Scan for the cell matching the given text and deliver its (x, y) coordinate at center. 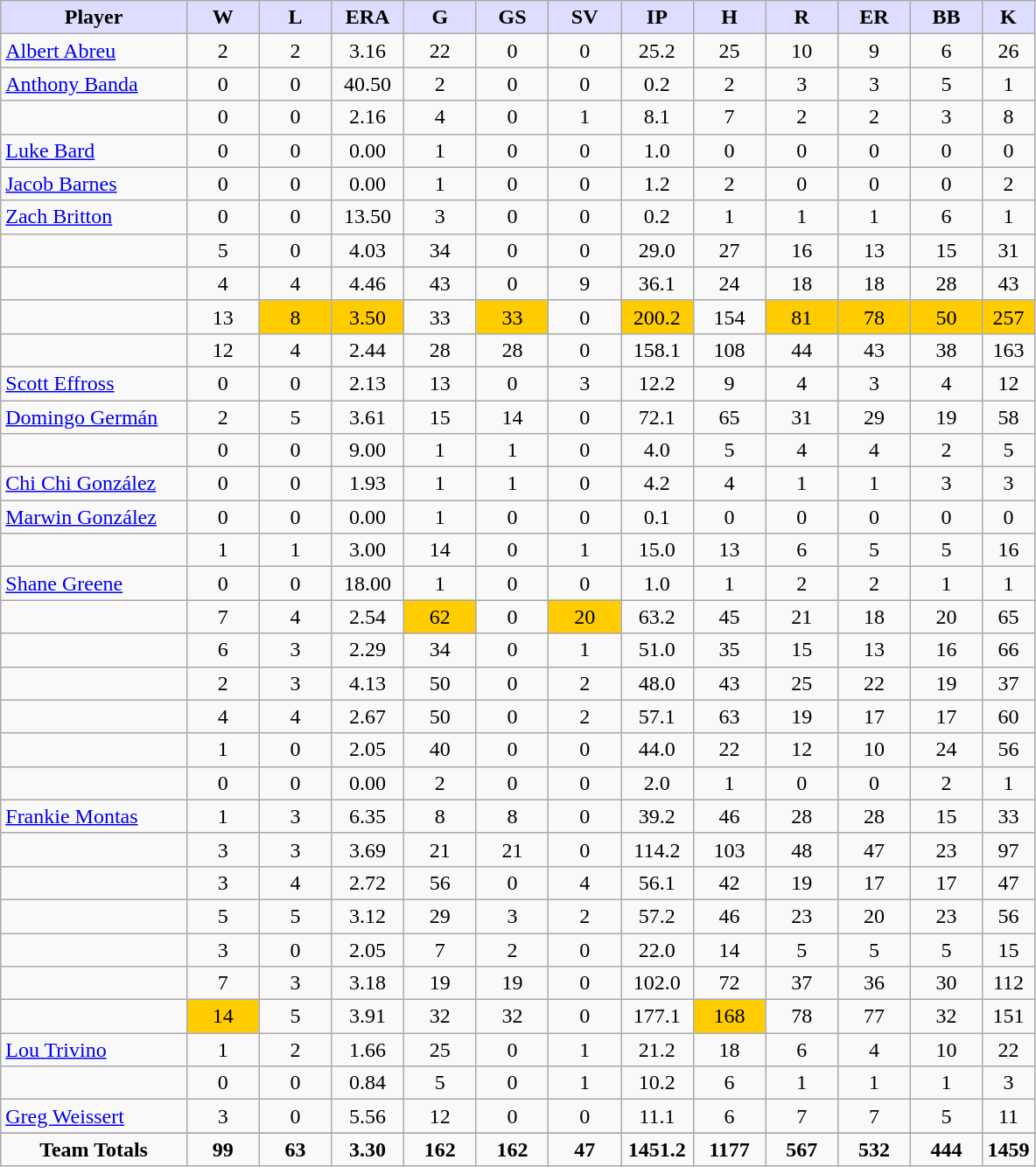
Domingo Germán (94, 417)
40.50 (367, 84)
4.03 (367, 250)
18.00 (367, 583)
2.29 (367, 650)
177.1 (658, 1017)
Player (94, 17)
Luke Bard (94, 150)
40 (439, 750)
532 (875, 1150)
66 (1008, 650)
45 (730, 617)
444 (947, 1150)
57.1 (658, 716)
27 (730, 250)
Jacob Barnes (94, 184)
6.35 (367, 816)
9.00 (367, 451)
3.30 (367, 1150)
3.50 (367, 317)
48.0 (658, 683)
G (439, 17)
42 (730, 883)
44.0 (658, 750)
1451.2 (658, 1150)
K (1008, 17)
36.1 (658, 283)
48 (801, 849)
62 (439, 617)
15.0 (658, 550)
1459 (1008, 1150)
56.1 (658, 883)
38 (947, 350)
ERA (367, 17)
0.1 (658, 517)
21.2 (658, 1050)
567 (801, 1150)
257 (1008, 317)
3.61 (367, 417)
35 (730, 650)
IP (658, 17)
Greg Weissert (94, 1116)
12.2 (658, 383)
SV (584, 17)
10.2 (658, 1083)
L (296, 17)
2.44 (367, 350)
2.67 (367, 716)
2.16 (367, 117)
R (801, 17)
Frankie Montas (94, 816)
4.2 (658, 484)
72.1 (658, 417)
154 (730, 317)
0.84 (367, 1083)
151 (1008, 1017)
60 (1008, 716)
Team Totals (94, 1150)
4.46 (367, 283)
2.72 (367, 883)
11 (1008, 1116)
2.0 (658, 783)
97 (1008, 849)
81 (801, 317)
13.50 (367, 217)
1.2 (658, 184)
44 (801, 350)
58 (1008, 417)
Marwin González (94, 517)
26 (1008, 51)
GS (513, 17)
63.2 (658, 617)
29.0 (658, 250)
36 (875, 983)
114.2 (658, 849)
5.56 (367, 1116)
Anthony Banda (94, 84)
112 (1008, 983)
99 (222, 1150)
W (222, 17)
25.2 (658, 51)
2.13 (367, 383)
163 (1008, 350)
3.12 (367, 916)
51.0 (658, 650)
3.18 (367, 983)
3.69 (367, 849)
ER (875, 17)
108 (730, 350)
30 (947, 983)
Albert Abreu (94, 51)
57.2 (658, 916)
158.1 (658, 350)
Scott Effross (94, 383)
3.91 (367, 1017)
200.2 (658, 317)
Lou Trivino (94, 1050)
72 (730, 983)
Zach Britton (94, 217)
H (730, 17)
Chi Chi González (94, 484)
3.16 (367, 51)
168 (730, 1017)
4.13 (367, 683)
4.0 (658, 451)
2.54 (367, 617)
3.00 (367, 550)
BB (947, 17)
103 (730, 849)
77 (875, 1017)
11.1 (658, 1116)
1.93 (367, 484)
8.1 (658, 117)
1177 (730, 1150)
102.0 (658, 983)
22.0 (658, 949)
39.2 (658, 816)
1.66 (367, 1050)
Shane Greene (94, 583)
